Extract the (x, y) coordinate from the center of the cell holding the provided text.  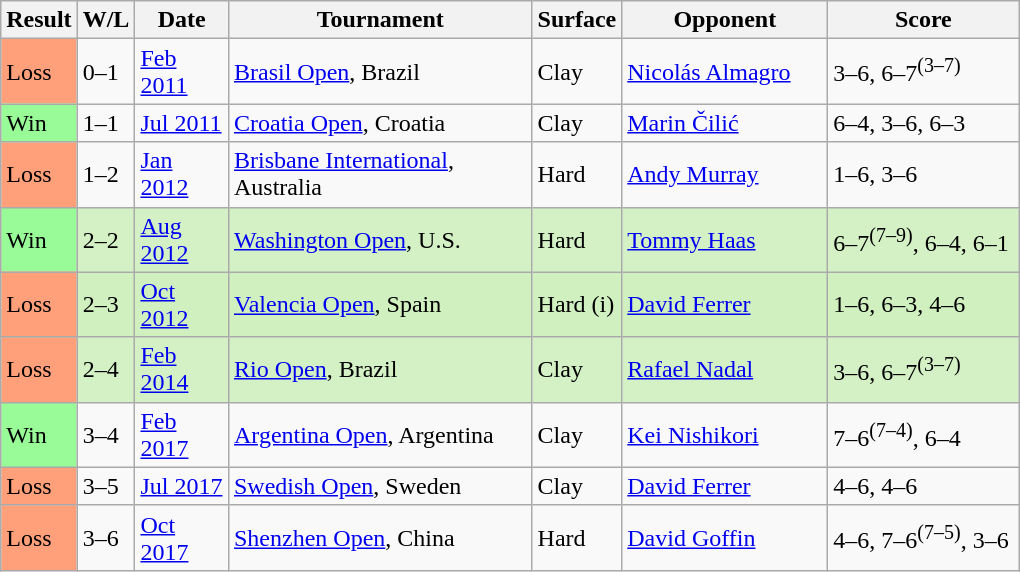
Rafael Nadal (725, 370)
4–6, 4–6 (924, 486)
Kei Nishikori (725, 434)
2–4 (106, 370)
Tommy Haas (725, 240)
Oct 2012 (182, 304)
3–4 (106, 434)
Tournament (380, 20)
2–3 (106, 304)
Feb 2014 (182, 370)
Swedish Open, Sweden (380, 486)
Surface (577, 20)
Argentina Open, Argentina (380, 434)
Opponent (725, 20)
2–2 (106, 240)
7–6(7–4), 6–4 (924, 434)
Marin Čilić (725, 123)
Aug 2012 (182, 240)
Jan 2012 (182, 174)
3–5 (106, 486)
Jul 2011 (182, 123)
3–6 (106, 538)
David Goffin (725, 538)
4–6, 7–6(7–5), 3–6 (924, 538)
Rio Open, Brazil (380, 370)
6–4, 3–6, 6–3 (924, 123)
1–6, 3–6 (924, 174)
Feb 2011 (182, 72)
Andy Murray (725, 174)
Hard (i) (577, 304)
W/L (106, 20)
Result (39, 20)
Croatia Open, Croatia (380, 123)
Valencia Open, Spain (380, 304)
Brisbane International, Australia (380, 174)
1–6, 6–3, 4–6 (924, 304)
Nicolás Almagro (725, 72)
Brasil Open, Brazil (380, 72)
Date (182, 20)
1–1 (106, 123)
0–1 (106, 72)
Feb 2017 (182, 434)
Jul 2017 (182, 486)
Shenzhen Open, China (380, 538)
6–7(7–9), 6–4, 6–1 (924, 240)
Oct 2017 (182, 538)
Score (924, 20)
1–2 (106, 174)
Washington Open, U.S. (380, 240)
